Provide the [X, Y] coordinate of the cell's center where the given text is located.  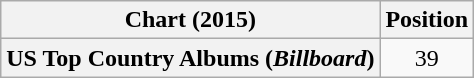
Position [427, 20]
US Top Country Albums (Billboard) [190, 58]
39 [427, 58]
Chart (2015) [190, 20]
